Find where the given text appears and provide that cell's center as [x, y] coordinate. 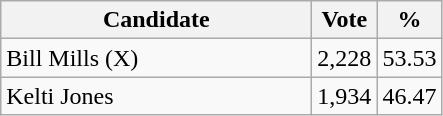
1,934 [344, 96]
Kelti Jones [156, 96]
2,228 [344, 58]
Bill Mills (X) [156, 58]
Vote [344, 20]
46.47 [410, 96]
Candidate [156, 20]
% [410, 20]
53.53 [410, 58]
